Identify which cell holds the provided text, then report its (x, y) central coordinate. 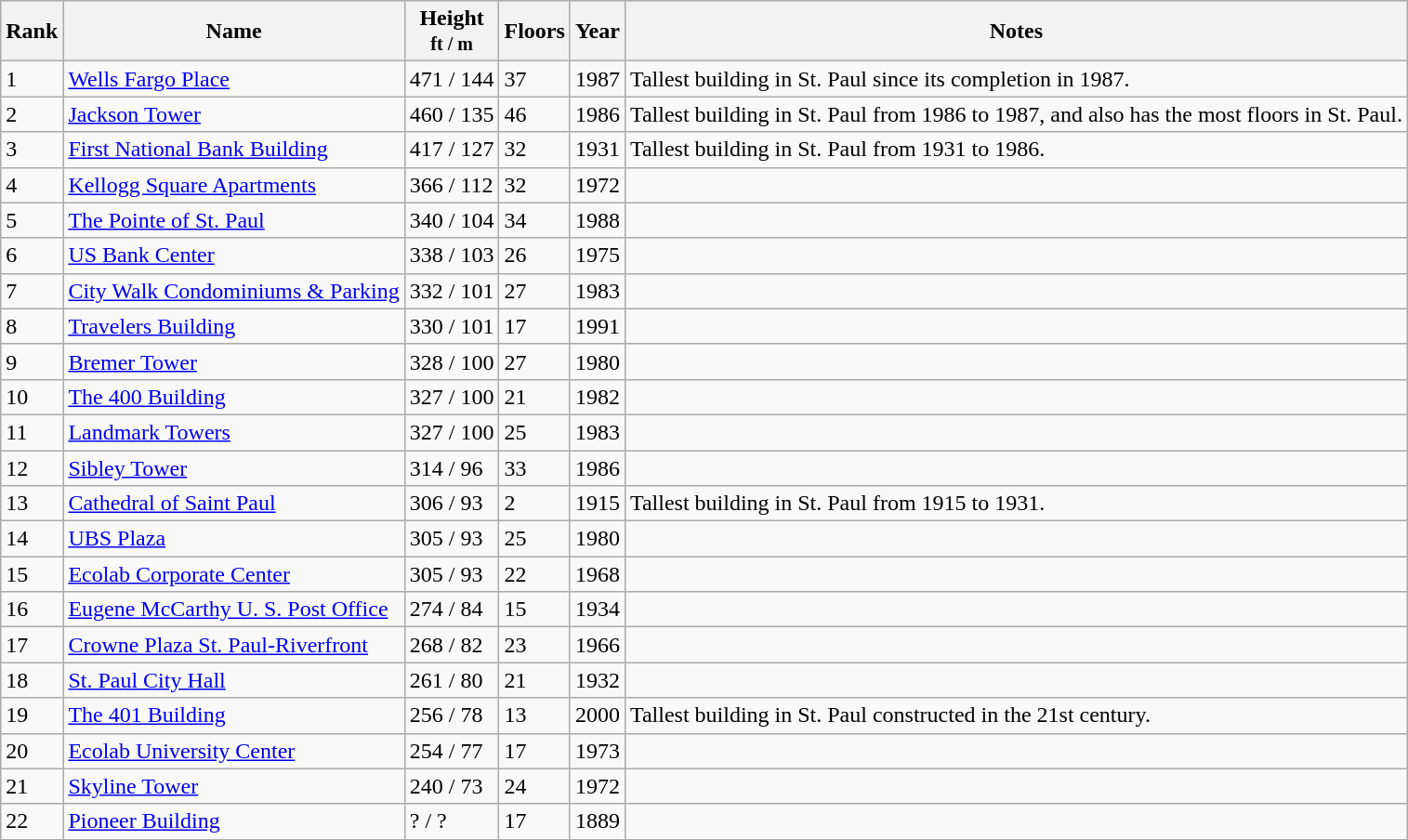
11 (32, 432)
St. Paul City Hall (234, 680)
2000 (597, 715)
Pioneer Building (234, 821)
Landmark Towers (234, 432)
Floors (534, 32)
314 / 96 (452, 467)
Ecolab University Center (234, 751)
274 / 84 (452, 610)
Travelers Building (234, 326)
Year (597, 32)
34 (534, 220)
306 / 93 (452, 504)
1988 (597, 220)
1934 (597, 610)
5 (32, 220)
1973 (597, 751)
471 / 144 (452, 79)
20 (32, 751)
Name (234, 32)
Rank (32, 32)
330 / 101 (452, 326)
338 / 103 (452, 256)
46 (534, 114)
16 (32, 610)
Skyline Tower (234, 786)
1987 (597, 79)
Tallest building in St. Paul from 1915 to 1931. (1016, 504)
1991 (597, 326)
332 / 101 (452, 291)
8 (32, 326)
268 / 82 (452, 645)
Sibley Tower (234, 467)
1975 (597, 256)
12 (32, 467)
254 / 77 (452, 751)
Kellogg Square Apartments (234, 185)
Eugene McCarthy U. S. Post Office (234, 610)
Ecolab Corporate Center (234, 574)
Tallest building in St. Paul constructed in the 21st century. (1016, 715)
18 (32, 680)
14 (32, 539)
37 (534, 79)
? / ? (452, 821)
US Bank Center (234, 256)
Tallest building in St. Paul since its completion in 1987. (1016, 79)
The 400 Building (234, 397)
1889 (597, 821)
3 (32, 150)
328 / 100 (452, 361)
The Pointe of St. Paul (234, 220)
1968 (597, 574)
1 (32, 79)
UBS Plaza (234, 539)
6 (32, 256)
261 / 80 (452, 680)
Cathedral of Saint Paul (234, 504)
Jackson Tower (234, 114)
26 (534, 256)
1931 (597, 150)
1932 (597, 680)
7 (32, 291)
19 (32, 715)
The 401 Building (234, 715)
1966 (597, 645)
460 / 135 (452, 114)
240 / 73 (452, 786)
Bremer Tower (234, 361)
Wells Fargo Place (234, 79)
1982 (597, 397)
Notes (1016, 32)
10 (32, 397)
340 / 104 (452, 220)
4 (32, 185)
Crowne Plaza St. Paul-Riverfront (234, 645)
24 (534, 786)
256 / 78 (452, 715)
1915 (597, 504)
9 (32, 361)
23 (534, 645)
Tallest building in St. Paul from 1986 to 1987, and also has the most floors in St. Paul. (1016, 114)
City Walk Condominiums & Parking (234, 291)
417 / 127 (452, 150)
Heightft / m (452, 32)
Tallest building in St. Paul from 1931 to 1986. (1016, 150)
First National Bank Building (234, 150)
366 / 112 (452, 185)
33 (534, 467)
